From the cell containing the given text, extract its center point as (X, Y) coordinate. 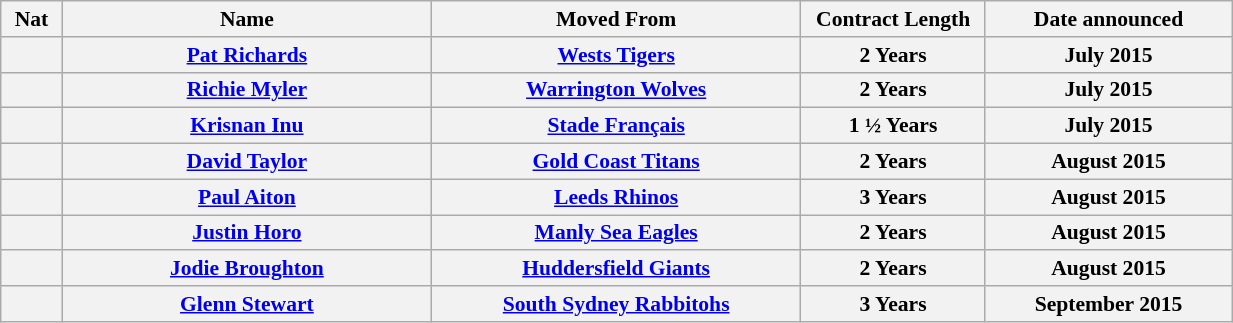
Moved From (616, 19)
Stade Français (616, 126)
Nat (32, 19)
Paul Aiton (246, 197)
Jodie Broughton (246, 269)
Leeds Rhinos (616, 197)
Name (246, 19)
September 2015 (1108, 304)
Richie Myler (246, 90)
Glenn Stewart (246, 304)
Date announced (1108, 19)
Warrington Wolves (616, 90)
Contract Length (894, 19)
Huddersfield Giants (616, 269)
Pat Richards (246, 55)
David Taylor (246, 162)
Manly Sea Eagles (616, 233)
Justin Horo (246, 233)
1 ½ Years (894, 126)
South Sydney Rabbitohs (616, 304)
Gold Coast Titans (616, 162)
Krisnan Inu (246, 126)
Wests Tigers (616, 55)
